Locate the cell with the specified text and output its [X, Y] center coordinate. 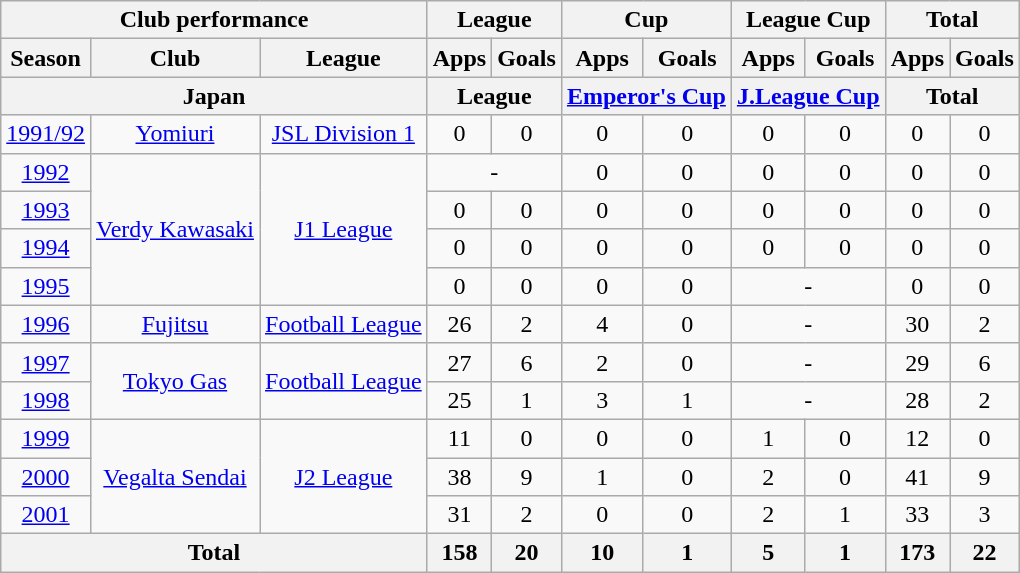
27 [459, 362]
11 [459, 438]
Vegalta Sendai [174, 476]
10 [602, 553]
33 [917, 515]
Emperor's Cup [646, 96]
League Cup [808, 20]
4 [602, 324]
20 [527, 553]
1991/92 [46, 134]
Cup [646, 20]
31 [459, 515]
12 [917, 438]
26 [459, 324]
38 [459, 477]
Fujitsu [174, 324]
173 [917, 553]
158 [459, 553]
25 [459, 400]
1993 [46, 210]
22 [985, 553]
Yomiuri [174, 134]
Tokyo Gas [174, 381]
Season [46, 58]
JSL Division 1 [344, 134]
J2 League [344, 476]
29 [917, 362]
5 [768, 553]
2000 [46, 477]
1994 [46, 248]
41 [917, 477]
1997 [46, 362]
Club performance [214, 20]
28 [917, 400]
30 [917, 324]
2001 [46, 515]
Club [174, 58]
Verdy Kawasaki [174, 229]
1995 [46, 286]
Japan [214, 96]
J1 League [344, 229]
1992 [46, 172]
1999 [46, 438]
1998 [46, 400]
J.League Cup [808, 96]
1996 [46, 324]
